Determine the (x, y) coordinate at the center of the cell enclosing the given text.  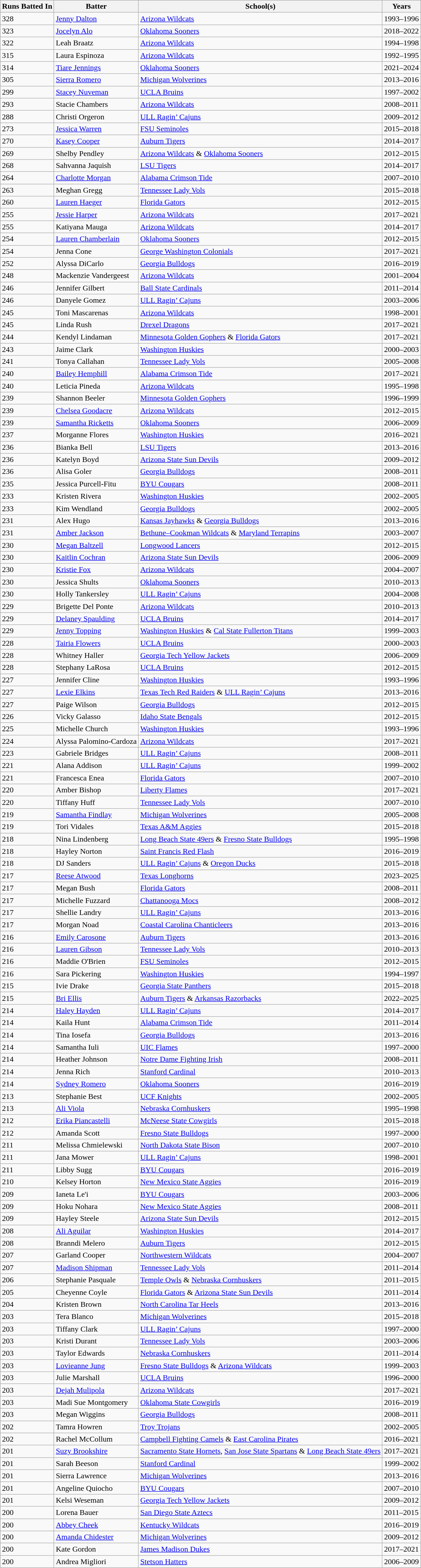
Lovieanne Jung (96, 1366)
Jessie Harper (96, 215)
Samantha Ricketts (96, 423)
Madi Sue Montgomery (96, 1402)
Hayley Norton (96, 851)
Garland Cooper (96, 1255)
Hayley Steele (96, 1219)
Drexel Dragons (260, 325)
Kristen Brown (96, 1304)
Tairia Flowers (96, 643)
Ali Viola (96, 1108)
Shelby Pendley (96, 153)
2023–2025 (402, 876)
322 (27, 43)
Tiare Jennings (96, 68)
Saint Francis Red Flash (260, 851)
Dejah Mulipola (96, 1390)
241 (27, 362)
Temple Owls & Nebraska Cornhuskers (260, 1280)
Amanda Chidester (96, 1537)
Lorena Bauer (96, 1512)
Michelle Church (96, 729)
Tina Iosefa (96, 1035)
Maddie O'Brien (96, 962)
263 (27, 190)
Mackenzie Vandergeest (96, 276)
Fresno State Bulldogs (260, 1133)
Minnesota Golden Gophers & Florida Gators (260, 337)
Tori Vidales (96, 827)
Batter (96, 6)
1994–1997 (402, 974)
210 (27, 1182)
225 (27, 729)
George Washington Colonials (260, 251)
Runs Batted In (27, 6)
Leticia Pineda (96, 386)
Holly Tankersley (96, 594)
Lauren Chamberlain (96, 239)
Abbey Cheek (96, 1525)
Libby Sugg (96, 1170)
Sierra Lawrence (96, 1476)
Tamra Howren (96, 1427)
204 (27, 1304)
Lauren Gibson (96, 949)
Sara Pickering (96, 974)
323 (27, 31)
School(s) (260, 6)
Washington Huskies & Cal State Fullerton Titans (260, 631)
Stephanie Best (96, 1096)
Amanda Scott (96, 1133)
305 (27, 80)
Shellie Landry (96, 912)
1997–2002 (402, 92)
Erika Piancastelli (96, 1121)
Sydney Romero (96, 1084)
DJ Sanders (96, 863)
Kristi Durant (96, 1341)
Taylor Edwards (96, 1353)
Jessica Warren (96, 129)
Kaila Hunt (96, 1023)
Troy Trojans (260, 1427)
Michelle Fuzzard (96, 900)
North Carolina Tar Heels (260, 1304)
2018–2022 (402, 31)
Northwestern Wildcats (260, 1255)
Coastal Carolina Chanticleers (260, 925)
Bailey Hemphill (96, 374)
268 (27, 166)
Tiffany Huff (96, 802)
Liberty Flames (260, 790)
314 (27, 68)
McNeese State Cowgirls (260, 1121)
226 (27, 716)
Nina Lindenberg (96, 839)
Chelsea Goodacre (96, 410)
Kentucky Wildcats (260, 1525)
Jenna Rich (96, 1072)
Kasey Cooper (96, 141)
Campbell Fighting Camels & East Carolina Pirates (260, 1439)
Texas Tech Red Raiders & ULL Ragin’ Cajuns (260, 692)
244 (27, 337)
260 (27, 202)
248 (27, 276)
Megan Bush (96, 888)
Christi Orgeron (96, 116)
Lexie Elkins (96, 692)
328 (27, 19)
Kansas Jayhawks & Georgia Bulldogs (260, 521)
Kelsi Weseman (96, 1500)
Charlotte Morgan (96, 178)
Rachel McCollum (96, 1439)
Long Beach State 49ers & Fresno State Bulldogs (260, 839)
2004–2008 (402, 594)
223 (27, 753)
Ball State Cardinals (260, 288)
Suzy Brookshire (96, 1451)
Branndi Melero (96, 1243)
Jocelyn Alo (96, 31)
2008–2012 (402, 900)
273 (27, 129)
Haley Hayden (96, 1010)
Ianeta Le'i (96, 1194)
Alyssa DiCarlo (96, 263)
Toni Mascarenas (96, 312)
Paige Wilson (96, 704)
Texas Longhorns (260, 876)
Madison Shipman (96, 1268)
Kim Wendland (96, 508)
Stephanie Pasquale (96, 1280)
205 (27, 1292)
Georgia State Panthers (260, 986)
Auburn Tigers & Arkansas Razorbacks (260, 998)
2001–2004 (402, 276)
Bethune–Cookman Wildcats & Maryland Terrapins (260, 533)
2021–2024 (402, 68)
Amber Bishop (96, 790)
Laura Espinoza (96, 55)
Reese Atwood (96, 876)
Brigette Del Ponte (96, 606)
Andrea Migliori (96, 1562)
288 (27, 116)
Notre Dame Fighting Irish (260, 1059)
2003–2007 (402, 533)
Tiffany Clark (96, 1329)
Years (402, 6)
Fresno State Bulldogs & Arizona Wildcats (260, 1366)
Stetson Hatters (260, 1562)
Texas A&M Aggies (260, 827)
Samantha Findlay (96, 815)
Vicky Galasso (96, 716)
Stephany LaRosa (96, 668)
San Diego State Aztecs (260, 1512)
Jana Mower (96, 1158)
James Madison Dukes (260, 1549)
Ali Aguilar (96, 1231)
299 (27, 92)
Kate Gordon (96, 1549)
Tera Blanco (96, 1316)
UCF Knights (260, 1096)
Morgan Noad (96, 925)
Sahvanna Jaquish (96, 166)
270 (27, 141)
Sarah Beeson (96, 1463)
Alisa Goler (96, 472)
Bri Ellis (96, 998)
Jenny Dalton (96, 19)
Alyssa Palomino-Cardoza (96, 741)
243 (27, 349)
Longwood Lancers (260, 545)
Megan Baltzell (96, 545)
235 (27, 484)
Leah Braatz (96, 43)
Amber Jackson (96, 533)
Danyele Gomez (96, 300)
Kristie Fox (96, 570)
Jessica Purcell-Fitu (96, 484)
264 (27, 178)
224 (27, 741)
1996–2000 (402, 1378)
Bianka Bell (96, 447)
Jenny Topping (96, 631)
Emily Carosone (96, 937)
Megan Wiggins (96, 1415)
Cheyenne Coyle (96, 1292)
Alex Hugo (96, 521)
252 (27, 263)
Minnesota Golden Gophers (260, 398)
Sacramento State Hornets, San Jose State Spartans & Long Beach State 49ers (260, 1451)
Francesca Enea (96, 778)
Meghan Gregg (96, 190)
Angeline Quiocho (96, 1488)
Stacey Nuveman (96, 92)
Kristen Rivera (96, 496)
269 (27, 153)
Gabriele Bridges (96, 753)
Kelsey Horton (96, 1182)
Stacie Chambers (96, 104)
Ivie Drake (96, 986)
Jessica Shults (96, 582)
206 (27, 1280)
1996–1999 (402, 398)
Morganne Flores (96, 435)
1994–1998 (402, 43)
Shannon Beeler (96, 398)
Oklahoma State Cowgirls (260, 1402)
Katelyn Boyd (96, 459)
2022–2025 (402, 998)
Julie Marshall (96, 1378)
Chattanooga Mocs (260, 900)
UIC Flames (260, 1047)
Tonya Callahan (96, 362)
Kendyl Lindaman (96, 337)
Jaime Clark (96, 349)
Katiyana Mauga (96, 227)
Linda Rush (96, 325)
Sierra Romero (96, 80)
237 (27, 435)
1992–1995 (402, 55)
Melissa Chmielewski (96, 1145)
315 (27, 55)
Hoku Nohara (96, 1206)
Lauren Haeger (96, 202)
Jenna Cone (96, 251)
Samantha Iuli (96, 1047)
Delaney Spaulding (96, 619)
Arizona Wildcats & Oklahoma Sooners (260, 153)
Jennifer Gilbert (96, 288)
Jennifer Cline (96, 680)
Heather Johnson (96, 1059)
Alana Addison (96, 766)
ULL Ragin’ Cajuns & Oregon Ducks (260, 863)
Whitney Haller (96, 655)
Kaitlin Cochran (96, 558)
Idaho State Bengals (260, 716)
North Dakota State Bison (260, 1145)
Florida Gators & Arizona State Sun Devils (260, 1292)
293 (27, 104)
